Capture the cell that displays the provided text and extract its [X, Y] central coordinate. 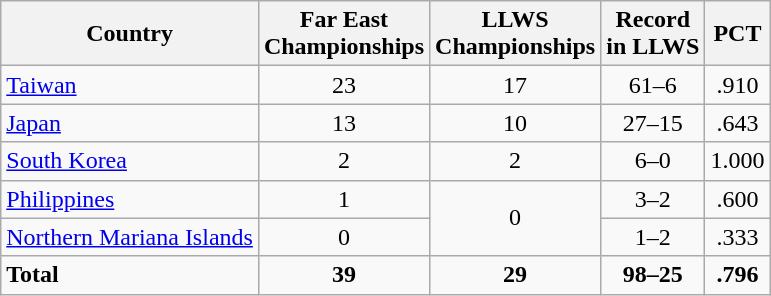
Taiwan [130, 85]
39 [344, 275]
3–2 [653, 199]
.333 [738, 237]
.910 [738, 85]
.643 [738, 123]
Country [130, 34]
.600 [738, 199]
Japan [130, 123]
98–25 [653, 275]
13 [344, 123]
1 [344, 199]
LLWS Championships [516, 34]
61–6 [653, 85]
Philippines [130, 199]
Total [130, 275]
6–0 [653, 161]
Northern Mariana Islands [130, 237]
PCT [738, 34]
.796 [738, 275]
10 [516, 123]
Recordin LLWS [653, 34]
27–15 [653, 123]
23 [344, 85]
South Korea [130, 161]
1.000 [738, 161]
29 [516, 275]
Far East Championships [344, 34]
17 [516, 85]
1–2 [653, 237]
